Extract the (x, y) coordinate from the center of the cell holding the provided text.  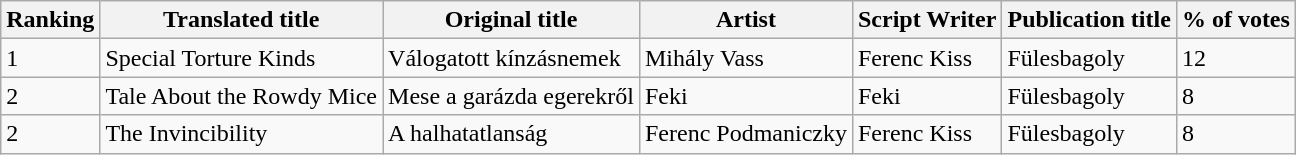
Válogatott kínzásnemek (512, 58)
Mihály Vass (746, 58)
Special Torture Kinds (242, 58)
A halhatatlanság (512, 134)
Artist (746, 20)
Tale About the Rowdy Mice (242, 96)
% of votes (1236, 20)
Publication title (1089, 20)
The Invincibility (242, 134)
Translated title (242, 20)
Original title (512, 20)
Ferenc Podmaniczky (746, 134)
12 (1236, 58)
Script Writer (926, 20)
Mese a garázda egerekről (512, 96)
Ranking (50, 20)
1 (50, 58)
